Locate the cell with the specified text and output its [X, Y] center coordinate. 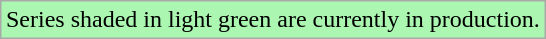
Series shaded in light green are currently in production. [272, 19]
